Determine the [X, Y] coordinate at the center of the cell enclosing the given text.  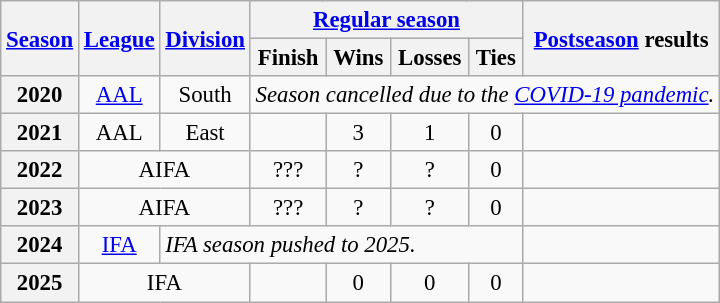
2024 [40, 245]
Ties [496, 58]
IFA season pushed to 2025. [342, 245]
2021 [40, 133]
3 [358, 133]
Wins [358, 58]
Finish [288, 58]
South [205, 95]
League [118, 38]
East [205, 133]
2025 [40, 283]
Regular season [386, 20]
Division [205, 38]
1 [430, 133]
Losses [430, 58]
2023 [40, 208]
2020 [40, 95]
Season [40, 38]
2022 [40, 170]
Season cancelled due to the COVID-19 pandemic. [484, 95]
Postseason results [622, 38]
